From the cell containing the given text, extract its center point as [X, Y] coordinate. 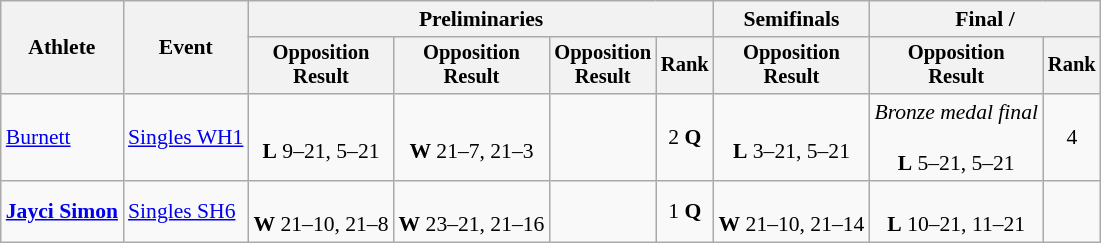
W 23–21, 21–16 [472, 212]
4 [1072, 138]
Preliminaries [480, 19]
2 Q [685, 138]
Burnett [62, 138]
Athlete [62, 48]
Singles SH6 [186, 212]
Jayci Simon [62, 212]
W 21–10, 21–8 [320, 212]
1 Q [685, 212]
Event [186, 48]
Bronze medal finalL 5–21, 5–21 [956, 138]
L 3–21, 5–21 [792, 138]
L 10–21, 11–21 [956, 212]
W 21–10, 21–14 [792, 212]
Semifinals [792, 19]
L 9–21, 5–21 [320, 138]
Final / [984, 19]
Singles WH1 [186, 138]
W 21–7, 21–3 [472, 138]
